Output the (X, Y) coordinate of the center of the cell containing the given text.  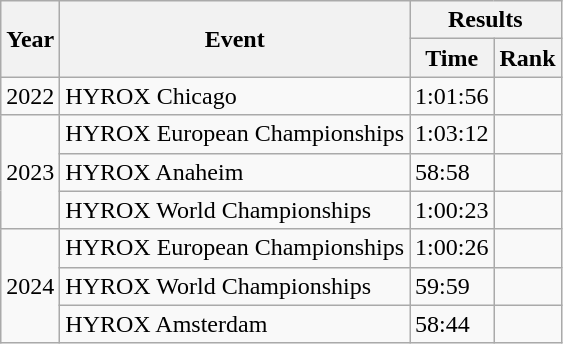
2022 (30, 96)
Results (486, 20)
HYROX Chicago (235, 96)
Event (235, 39)
58:44 (452, 324)
Year (30, 39)
2024 (30, 286)
1:01:56 (452, 96)
1:03:12 (452, 134)
2023 (30, 172)
HYROX Amsterdam (235, 324)
1:00:23 (452, 210)
59:59 (452, 286)
58:58 (452, 172)
Rank (528, 58)
HYROX Anaheim (235, 172)
Time (452, 58)
1:00:26 (452, 248)
